Return the [X, Y] coordinate for the center point of the cell that contains the specified text.  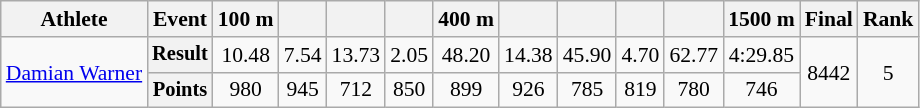
4.70 [640, 55]
Athlete [74, 19]
780 [694, 90]
7.54 [303, 55]
14.38 [528, 55]
926 [528, 90]
100 m [246, 19]
712 [356, 90]
899 [466, 90]
785 [588, 90]
Event [180, 19]
62.77 [694, 55]
Final [829, 19]
850 [409, 90]
Points [180, 90]
5 [888, 72]
48.20 [466, 55]
980 [246, 90]
2.05 [409, 55]
Damian Warner [74, 72]
Rank [888, 19]
8442 [829, 72]
4:29.85 [762, 55]
10.48 [246, 55]
13.73 [356, 55]
Result [180, 55]
945 [303, 90]
45.90 [588, 55]
400 m [466, 19]
746 [762, 90]
1500 m [762, 19]
819 [640, 90]
